Extract the (x, y) coordinate from the center of the cell holding the provided text.  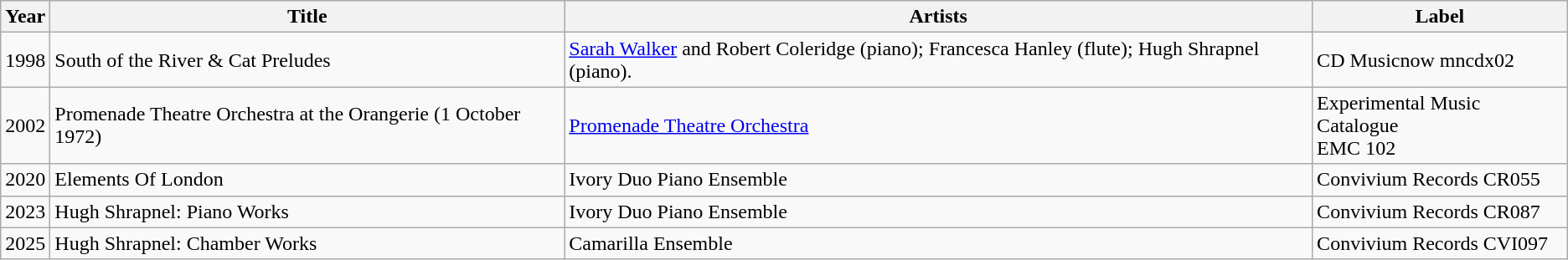
1998 (25, 60)
Convivium Records CVI097 (1441, 243)
Sarah Walker and Robert Coleridge (piano); Francesca Hanley (flute); Hugh Shrapnel (piano). (938, 60)
2020 (25, 180)
2002 (25, 125)
Artists (938, 17)
Convivium Records CR055 (1441, 180)
Title (307, 17)
Promenade Theatre Orchestra (938, 125)
CD Musicnow mncdx02 (1441, 60)
Convivium Records CR087 (1441, 212)
Label (1441, 17)
Experimental Music CatalogueEMC 102 (1441, 125)
2025 (25, 243)
Hugh Shrapnel: Chamber Works (307, 243)
2023 (25, 212)
Promenade Theatre Orchestra at the Orangerie (1 October 1972) (307, 125)
Camarilla Ensemble (938, 243)
Hugh Shrapnel: Piano Works (307, 212)
Year (25, 17)
South of the River & Cat Preludes (307, 60)
Elements Of London (307, 180)
